Search for the cell housing the specified text and yield its [X, Y] center coordinate. 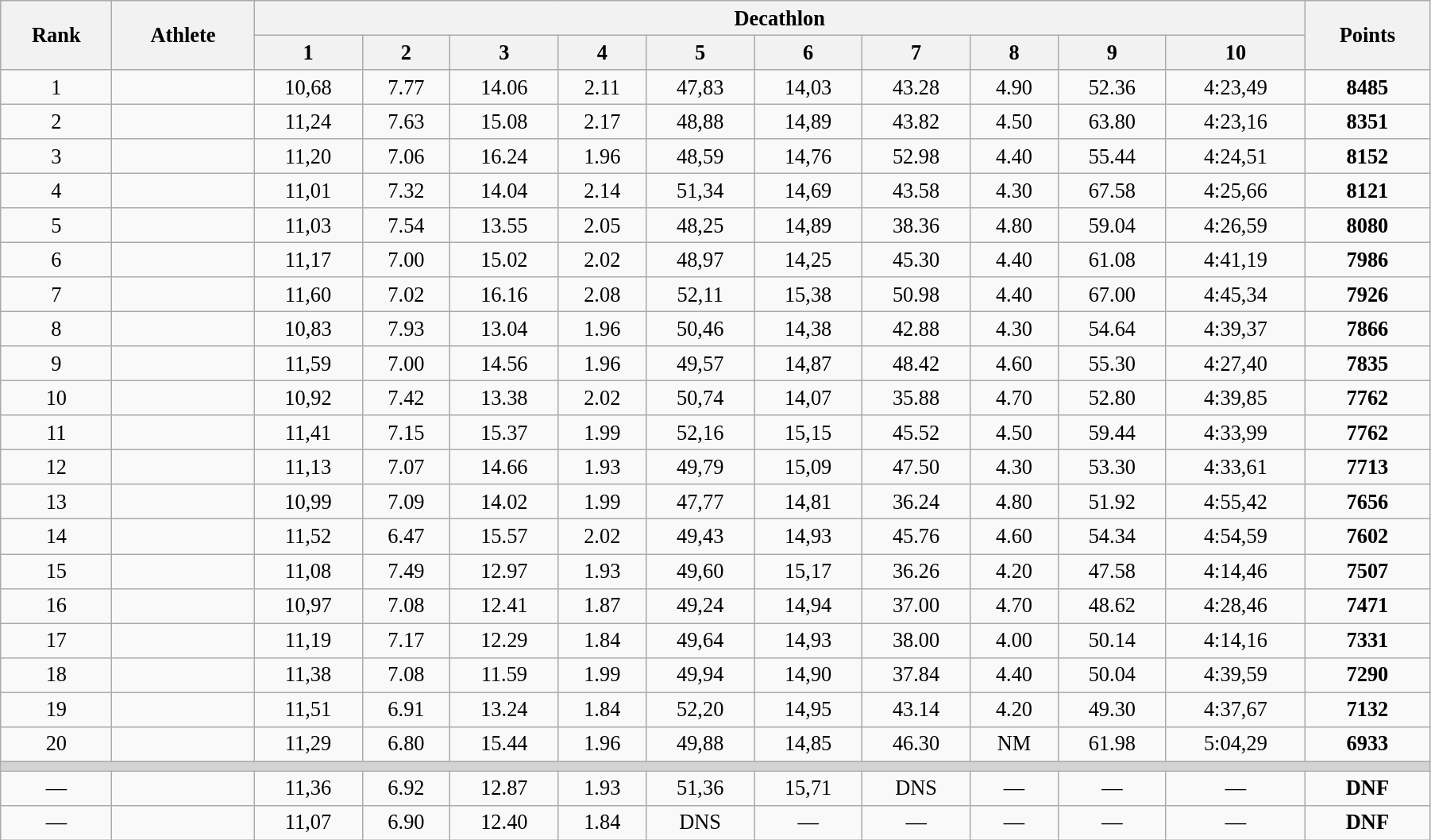
2.05 [602, 225]
4:39,59 [1236, 675]
14,07 [808, 398]
48.42 [916, 364]
2.11 [602, 87]
12.40 [504, 823]
16.24 [504, 156]
7.77 [407, 87]
2.08 [602, 295]
2.17 [602, 121]
63.80 [1112, 121]
14.66 [504, 467]
4.00 [1015, 640]
52,11 [700, 295]
6933 [1367, 744]
37.84 [916, 675]
48,88 [700, 121]
7.02 [407, 295]
11,36 [308, 788]
43.14 [916, 709]
15 [56, 571]
43.28 [916, 87]
6.91 [407, 709]
52.36 [1112, 87]
4:14,16 [1236, 640]
7602 [1367, 537]
38.36 [916, 225]
Athlete [183, 35]
11,07 [308, 823]
6.47 [407, 537]
11,29 [308, 744]
7331 [1367, 640]
6.80 [407, 744]
12.87 [504, 788]
4.90 [1015, 87]
14,81 [808, 502]
51.92 [1112, 502]
14,87 [808, 364]
13.55 [504, 225]
15,15 [808, 433]
4:14,46 [1236, 571]
10,83 [308, 329]
67.58 [1112, 191]
55.44 [1112, 156]
10,97 [308, 606]
54.34 [1112, 537]
6.92 [407, 788]
46.30 [916, 744]
51,34 [700, 191]
7835 [1367, 364]
11 [56, 433]
16 [56, 606]
14,95 [808, 709]
Decathlon [780, 17]
11,13 [308, 467]
4:41,19 [1236, 260]
4:39,85 [1236, 398]
8080 [1367, 225]
54.64 [1112, 329]
7.32 [407, 191]
49,64 [700, 640]
13.38 [504, 398]
14.02 [504, 502]
48.62 [1112, 606]
14 [56, 537]
50.04 [1112, 675]
49,57 [700, 364]
15,38 [808, 295]
52,20 [700, 709]
14,76 [808, 156]
47.50 [916, 467]
4:33,99 [1236, 433]
49,79 [700, 467]
13.24 [504, 709]
7866 [1367, 329]
4:23,49 [1236, 87]
15.37 [504, 433]
Points [1367, 35]
49,88 [700, 744]
15,09 [808, 467]
48,25 [700, 225]
14.04 [504, 191]
4:28,46 [1236, 606]
11,24 [308, 121]
4:37,67 [1236, 709]
15,17 [808, 571]
8152 [1367, 156]
52,16 [700, 433]
36.24 [916, 502]
11,03 [308, 225]
49,94 [700, 675]
7.93 [407, 329]
10,92 [308, 398]
7.07 [407, 467]
12.29 [504, 640]
7986 [1367, 260]
14,69 [808, 191]
35.88 [916, 398]
38.00 [916, 640]
8121 [1367, 191]
8485 [1367, 87]
47,77 [700, 502]
14,38 [808, 329]
Rank [56, 35]
7.06 [407, 156]
49,60 [700, 571]
11,52 [308, 537]
51,36 [700, 788]
13 [56, 502]
10,99 [308, 502]
11,38 [308, 675]
52.98 [916, 156]
4:24,51 [1236, 156]
48,97 [700, 260]
11,41 [308, 433]
8351 [1367, 121]
49,43 [700, 537]
11,59 [308, 364]
11,60 [308, 295]
12 [56, 467]
48,59 [700, 156]
49.30 [1112, 709]
7471 [1367, 606]
50,46 [700, 329]
45.52 [916, 433]
61.98 [1112, 744]
59.04 [1112, 225]
7.42 [407, 398]
7132 [1367, 709]
20 [56, 744]
14,90 [808, 675]
11,51 [308, 709]
42.88 [916, 329]
16.16 [504, 295]
59.44 [1112, 433]
11,08 [308, 571]
14,03 [808, 87]
15.44 [504, 744]
4:33,61 [1236, 467]
14,85 [808, 744]
7926 [1367, 295]
7.63 [407, 121]
37.00 [916, 606]
61.08 [1112, 260]
36.26 [916, 571]
7.09 [407, 502]
15.02 [504, 260]
15.57 [504, 537]
67.00 [1112, 295]
50.14 [1112, 640]
50.98 [916, 295]
10,68 [308, 87]
12.97 [504, 571]
11,01 [308, 191]
45.76 [916, 537]
7.54 [407, 225]
50,74 [700, 398]
7713 [1367, 467]
NM [1015, 744]
11,20 [308, 156]
49,24 [700, 606]
43.58 [916, 191]
1.87 [602, 606]
53.30 [1112, 467]
14.56 [504, 364]
4:25,66 [1236, 191]
7507 [1367, 571]
12.41 [504, 606]
11,17 [308, 260]
7290 [1367, 675]
5:04,29 [1236, 744]
2.14 [602, 191]
17 [56, 640]
11,19 [308, 640]
6.90 [407, 823]
19 [56, 709]
13.04 [504, 329]
7656 [1367, 502]
4:45,34 [1236, 295]
43.82 [916, 121]
45.30 [916, 260]
52.80 [1112, 398]
4:39,37 [1236, 329]
47.58 [1112, 571]
4:26,59 [1236, 225]
14,25 [808, 260]
4:23,16 [1236, 121]
47,83 [700, 87]
7.15 [407, 433]
4:55,42 [1236, 502]
18 [56, 675]
15,71 [808, 788]
14.06 [504, 87]
4:27,40 [1236, 364]
4:54,59 [1236, 537]
7.49 [407, 571]
15.08 [504, 121]
14,94 [808, 606]
7.17 [407, 640]
11.59 [504, 675]
55.30 [1112, 364]
